Output the (X, Y) coordinate of the center of the cell containing the given text.  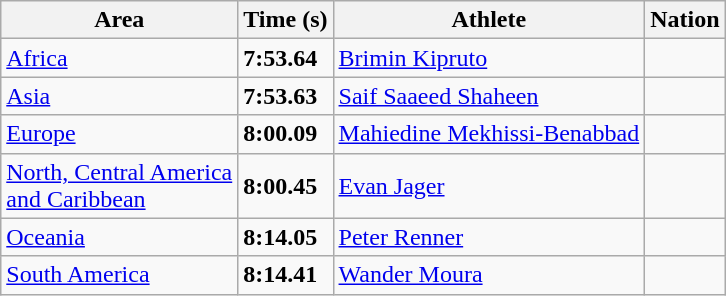
Time (s) (286, 20)
7:53.64 (286, 58)
Oceania (120, 237)
8:14.41 (286, 275)
7:53.63 (286, 96)
Athlete (489, 20)
Evan Jager (489, 186)
Peter Renner (489, 237)
South America (120, 275)
Brimin Kipruto (489, 58)
8:14.05 (286, 237)
Nation (685, 20)
Area (120, 20)
Saif Saaeed Shaheen (489, 96)
Wander Moura (489, 275)
Mahiedine Mekhissi-Benabbad (489, 134)
Europe (120, 134)
Asia (120, 96)
Africa (120, 58)
8:00.09 (286, 134)
North, Central America and Caribbean (120, 186)
8:00.45 (286, 186)
